Output the [X, Y] coordinate of the center of the cell containing the given text.  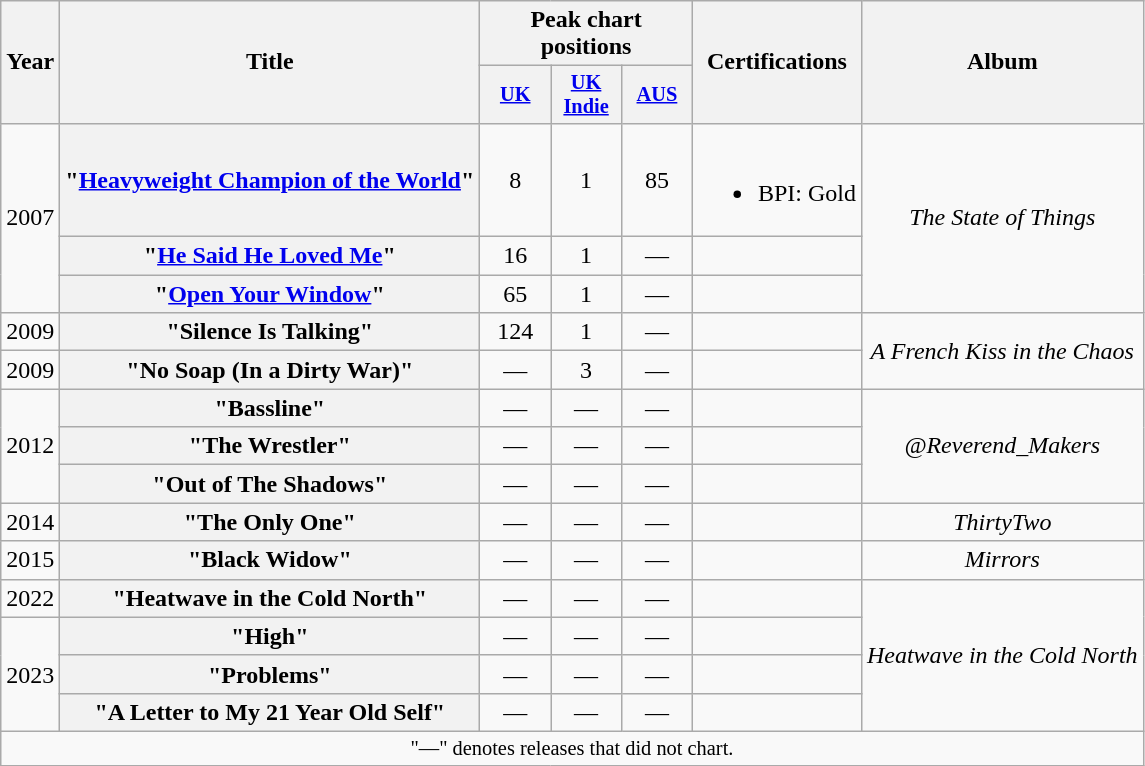
"The Only One" [270, 522]
2014 [30, 522]
"The Wrestler" [270, 446]
65 [516, 294]
"Problems" [270, 674]
"Heatwave in the Cold North" [270, 598]
UKIndie [586, 95]
2023 [30, 674]
"Black Widow" [270, 560]
"Bassline" [270, 408]
2022 [30, 598]
"Open Your Window" [270, 294]
A French Kiss in the Chaos [1002, 351]
UK [516, 95]
Mirrors [1002, 560]
2012 [30, 446]
85 [656, 180]
Heatwave in the Cold North [1002, 655]
Year [30, 62]
Album [1002, 62]
"No Soap (In a Dirty War)" [270, 370]
Peak chart positions [586, 34]
124 [516, 332]
"Silence Is Talking" [270, 332]
AUS [656, 95]
"Out of The Shadows" [270, 484]
3 [586, 370]
The State of Things [1002, 218]
2007 [30, 218]
"Heavyweight Champion of the World" [270, 180]
"A Letter to My 21 Year Old Self" [270, 712]
8 [516, 180]
16 [516, 256]
"—" denotes releases that did not chart. [572, 748]
Title [270, 62]
BPI: Gold [776, 180]
@Reverend_Makers [1002, 446]
Certifications [776, 62]
ThirtyTwo [1002, 522]
2015 [30, 560]
"He Said He Loved Me" [270, 256]
"High" [270, 636]
